Search for the cell housing the specified text and yield its [x, y] center coordinate. 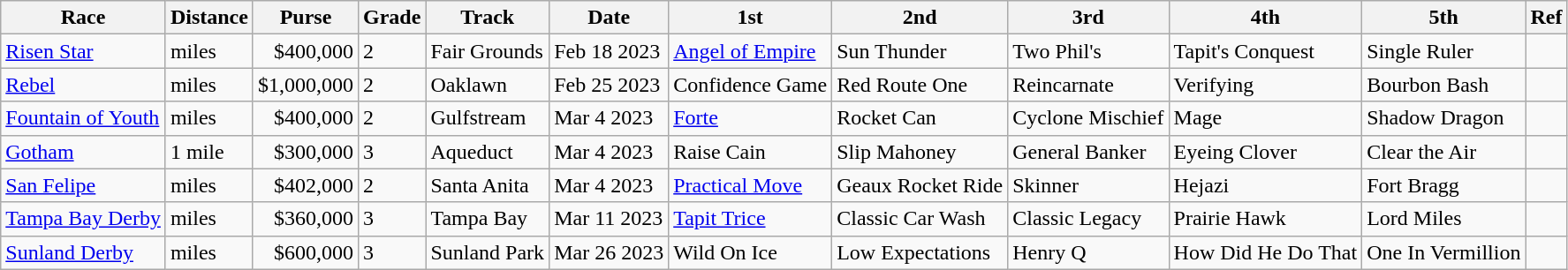
$300,000 [306, 152]
Gulfstream [488, 118]
Low Expectations [920, 252]
Cyclone Mischief [1088, 118]
Angel of Empire [751, 51]
1 mile [208, 152]
Shadow Dragon [1443, 118]
Sunland Park [488, 252]
Forte [751, 118]
Practical Move [751, 185]
Henry Q [1088, 252]
Tampa Bay [488, 219]
Bourbon Bash [1443, 85]
$1,000,000 [306, 85]
Wild On Ice [751, 252]
Fort Bragg [1443, 185]
Ref [1546, 18]
Reincarnate [1088, 85]
Mar 26 2023 [610, 252]
Classic Car Wash [920, 219]
Distance [208, 18]
Lord Miles [1443, 219]
Rebel [83, 85]
San Felipe [83, 185]
Confidence Game [751, 85]
Sun Thunder [920, 51]
Fair Grounds [488, 51]
Feb 18 2023 [610, 51]
Raise Cain [751, 152]
Tapit's Conquest [1265, 51]
Gotham [83, 152]
Mage [1265, 118]
$360,000 [306, 219]
Rocket Can [920, 118]
$600,000 [306, 252]
General Banker [1088, 152]
Two Phil's [1088, 51]
Tapit Trice [751, 219]
Risen Star [83, 51]
Skinner [1088, 185]
Red Route One [920, 85]
$402,000 [306, 185]
Verifying [1265, 85]
Single Ruler [1443, 51]
Oaklawn [488, 85]
Prairie Hawk [1265, 219]
Eyeing Clover [1265, 152]
One In Vermillion [1443, 252]
Fountain of Youth [83, 118]
Clear the Air [1443, 152]
5th [1443, 18]
Santa Anita [488, 185]
Geaux Rocket Ride [920, 185]
How Did He Do That [1265, 252]
Date [610, 18]
Track [488, 18]
Classic Legacy [1088, 219]
Sunland Derby [83, 252]
Grade [392, 18]
4th [1265, 18]
Slip Mahoney [920, 152]
Mar 11 2023 [610, 219]
Race [83, 18]
Tampa Bay Derby [83, 219]
Aqueduct [488, 152]
Purse [306, 18]
3rd [1088, 18]
Feb 25 2023 [610, 85]
2nd [920, 18]
1st [751, 18]
Hejazi [1265, 185]
